Locate the cell with the specified text and output its [X, Y] center coordinate. 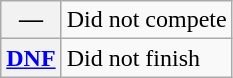
Did not finish [146, 58]
DNF [31, 58]
Did not compete [146, 20]
— [31, 20]
